Locate the cell with the specified text and output its (X, Y) center coordinate. 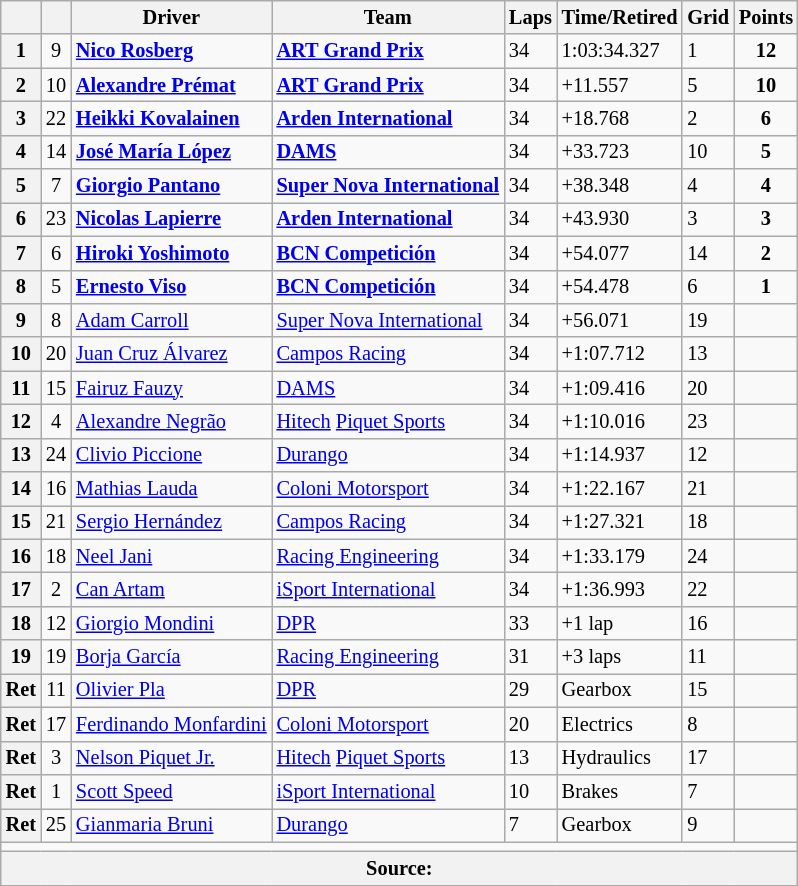
+3 laps (620, 657)
Team (388, 17)
Mathias Lauda (172, 489)
Sergio Hernández (172, 522)
Points (766, 17)
Borja García (172, 657)
Alexandre Prémat (172, 85)
+1:33.179 (620, 556)
+38.348 (620, 186)
1:03:34.327 (620, 51)
Adam Carroll (172, 320)
Scott Speed (172, 791)
Can Artam (172, 589)
Giorgio Mondini (172, 623)
+11.557 (620, 85)
Nelson Piquet Jr. (172, 758)
+1:27.321 (620, 522)
Nicolas Lapierre (172, 219)
+18.768 (620, 118)
+1 lap (620, 623)
+1:14.937 (620, 455)
Ferdinando Monfardini (172, 724)
Alexandre Negrão (172, 421)
Electrics (620, 724)
Ernesto Viso (172, 287)
Grid (708, 17)
José María López (172, 152)
25 (56, 825)
Heikki Kovalainen (172, 118)
Neel Jani (172, 556)
Juan Cruz Álvarez (172, 354)
Olivier Pla (172, 690)
+56.071 (620, 320)
33 (530, 623)
+1:10.016 (620, 421)
Laps (530, 17)
Brakes (620, 791)
Clivio Piccione (172, 455)
29 (530, 690)
Source: (400, 868)
Giorgio Pantano (172, 186)
+1:09.416 (620, 388)
Fairuz Fauzy (172, 388)
+1:07.712 (620, 354)
+43.930 (620, 219)
+1:22.167 (620, 489)
+33.723 (620, 152)
Driver (172, 17)
Hiroki Yoshimoto (172, 253)
+54.478 (620, 287)
Nico Rosberg (172, 51)
Time/Retired (620, 17)
+1:36.993 (620, 589)
Gianmaria Bruni (172, 825)
Hydraulics (620, 758)
31 (530, 657)
+54.077 (620, 253)
